Search for the cell housing the specified text and yield its [x, y] center coordinate. 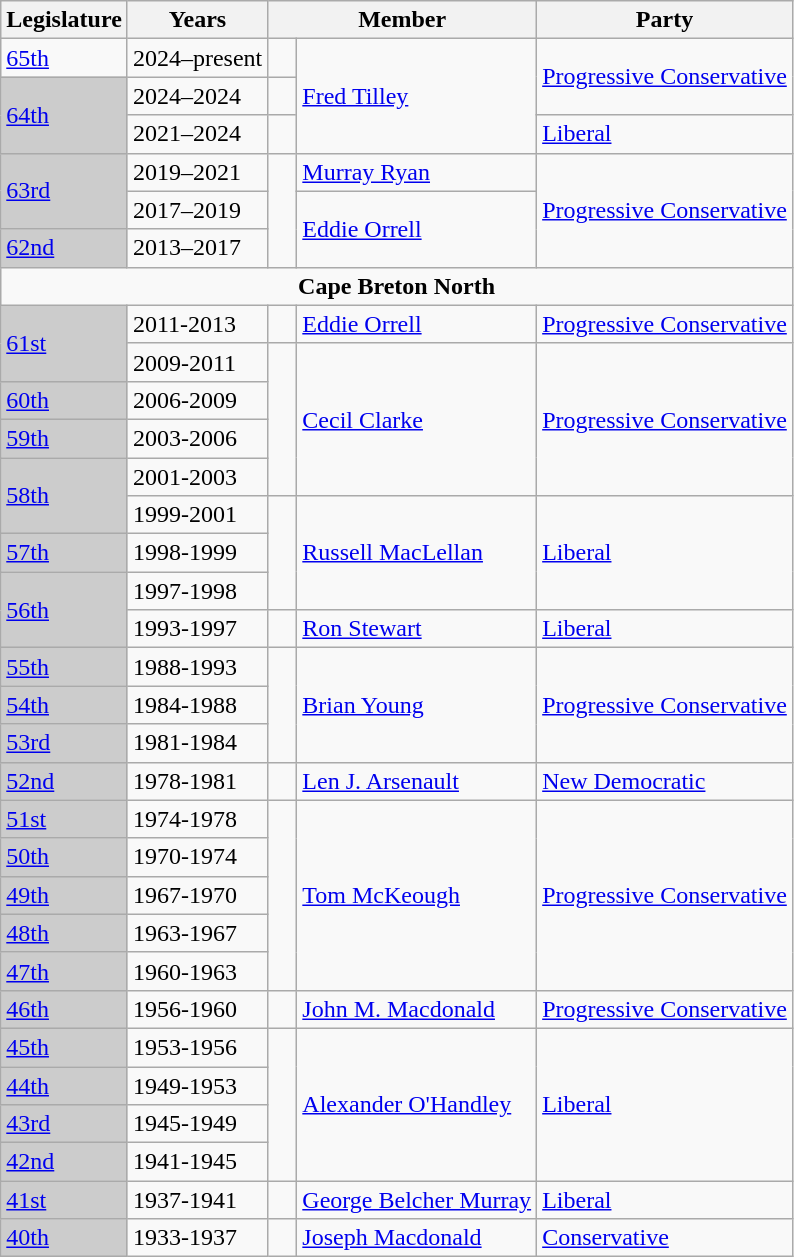
55th [64, 667]
2011-2013 [197, 324]
1963-1967 [197, 933]
58th [64, 496]
Len J. Arsenault [417, 781]
1999-2001 [197, 515]
1993-1997 [197, 629]
45th [64, 1047]
48th [64, 933]
57th [64, 553]
Joseph Macdonald [417, 1238]
1981-1984 [197, 743]
56th [64, 610]
65th [64, 58]
Cecil Clarke [417, 419]
Ron Stewart [417, 629]
Russell MacLellan [417, 553]
49th [64, 895]
59th [64, 438]
1945-1949 [197, 1124]
John M. Macdonald [417, 1009]
Years [197, 20]
1984-1988 [197, 705]
1933-1937 [197, 1238]
60th [64, 400]
52nd [64, 781]
Party [665, 20]
1960-1963 [197, 971]
44th [64, 1085]
1953-1956 [197, 1047]
New Democratic [665, 781]
61st [64, 343]
64th [64, 115]
2019–2021 [197, 172]
2006-2009 [197, 400]
62nd [64, 248]
1941-1945 [197, 1162]
2003-2006 [197, 438]
1997-1998 [197, 591]
1967-1970 [197, 895]
47th [64, 971]
63rd [64, 191]
1998-1999 [197, 553]
46th [64, 1009]
2013–2017 [197, 248]
Alexander O'Handley [417, 1104]
Murray Ryan [417, 172]
Conservative [665, 1238]
53rd [64, 743]
40th [64, 1238]
50th [64, 857]
51st [64, 819]
1988-1993 [197, 667]
1949-1953 [197, 1085]
1974-1978 [197, 819]
2024–2024 [197, 96]
Brian Young [417, 705]
1937-1941 [197, 1200]
2021–2024 [197, 134]
Member [402, 20]
2017–2019 [197, 210]
Tom McKeough [417, 895]
43rd [64, 1124]
Fred Tilley [417, 96]
54th [64, 705]
1970-1974 [197, 857]
1956-1960 [197, 1009]
41st [64, 1200]
Legislature [64, 20]
1978-1981 [197, 781]
2009-2011 [197, 362]
Cape Breton North [397, 286]
42nd [64, 1162]
2024–present [197, 58]
George Belcher Murray [417, 1200]
2001-2003 [197, 477]
